Identify which cell holds the provided text, then report its [X, Y] central coordinate. 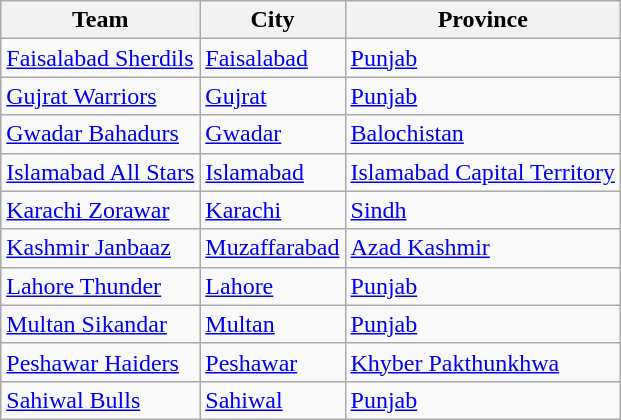
Lahore [272, 286]
Kashmir Janbaaz [100, 248]
Province [483, 20]
Balochistan [483, 134]
Sahiwal Bulls [100, 400]
Karachi Zorawar [100, 210]
Khyber Pakthunkhwa [483, 362]
Gujrat [272, 96]
Islamabad Capital Territory [483, 172]
Azad Kashmir [483, 248]
Gujrat Warriors [100, 96]
Lahore Thunder [100, 286]
Team [100, 20]
Karachi [272, 210]
Multan [272, 324]
Sindh [483, 210]
Multan Sikandar [100, 324]
Gwadar Bahadurs [100, 134]
Faisalabad [272, 58]
Gwadar [272, 134]
City [272, 20]
Islamabad All Stars [100, 172]
Sahiwal [272, 400]
Muzaffarabad [272, 248]
Islamabad [272, 172]
Faisalabad Sherdils [100, 58]
Peshawar [272, 362]
Peshawar Haiders [100, 362]
